Locate the cell with the specified text and output its [x, y] center coordinate. 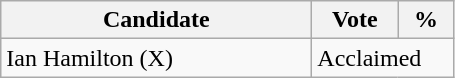
% [426, 20]
Candidate [156, 20]
Acclaimed [383, 58]
Vote [355, 20]
Ian Hamilton (X) [156, 58]
